Output the [x, y] coordinate of the center of the cell containing the given text.  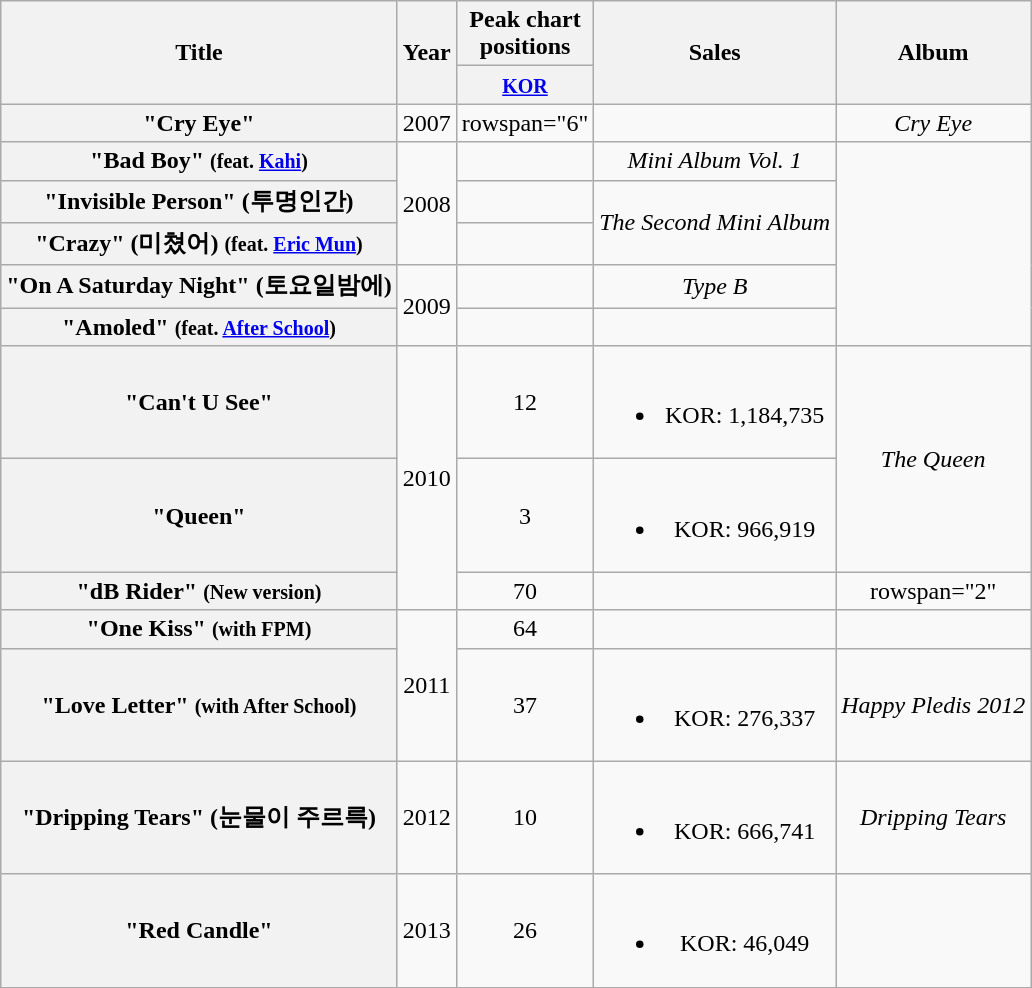
"Red Candle" [199, 930]
Happy Pledis 2012 [934, 704]
2010 [426, 478]
KOR: 276,337 [715, 704]
"Dripping Tears" (눈물이 주르륵) [199, 818]
"Bad Boy" (feat. Kahi) [199, 161]
2008 [426, 204]
"Love Letter" (with After School) [199, 704]
"On A Saturday Night" (토요일밤에) [199, 286]
"Can't U See" [199, 402]
"Cry Eye" [199, 123]
KOR: 966,919 [715, 516]
"Queen" [199, 516]
KOR: 46,049 [715, 930]
Sales [715, 52]
64 [525, 629]
The Second Mini Album [715, 222]
Mini Album Vol. 1 [715, 161]
37 [525, 704]
70 [525, 591]
The Queen [934, 459]
KOR [525, 85]
"One Kiss" (with FPM) [199, 629]
rowspan="2" [934, 591]
KOR: 1,184,735 [715, 402]
"dB Rider" (New version) [199, 591]
2011 [426, 686]
KOR: 666,741 [715, 818]
"Invisible Person" (투명인간) [199, 202]
2013 [426, 930]
Album [934, 52]
Cry Eye [934, 123]
2012 [426, 818]
Peak chart positions [525, 34]
12 [525, 402]
"Crazy" (미쳤어) (feat. Eric Mun) [199, 244]
"Amoled" (feat. After School) [199, 327]
26 [525, 930]
Title [199, 52]
2009 [426, 306]
Type B [715, 286]
3 [525, 516]
2007 [426, 123]
Year [426, 52]
10 [525, 818]
rowspan="6" [525, 123]
Dripping Tears [934, 818]
